Provide the [x, y] coordinate of the cell's center where the given text is located.  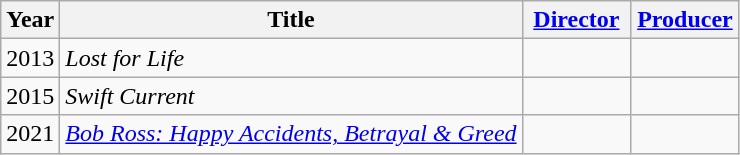
Swift Current [291, 96]
2021 [30, 134]
2015 [30, 96]
Title [291, 20]
Year [30, 20]
Producer [686, 20]
Director [576, 20]
2013 [30, 58]
Bob Ross: Happy Accidents, Betrayal & Greed [291, 134]
Lost for Life [291, 58]
